Return (x, y) of the center of cell containing provided text 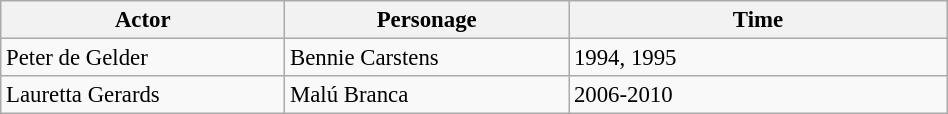
Actor (143, 20)
2006-2010 (758, 95)
Malú Branca (427, 95)
Bennie Carstens (427, 58)
Personage (427, 20)
1994, 1995 (758, 58)
Lauretta Gerards (143, 95)
Time (758, 20)
Peter de Gelder (143, 58)
